Find where the given text appears and provide that cell's center as [x, y] coordinate. 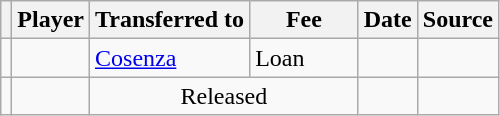
Date [388, 20]
Player [51, 20]
Loan [304, 58]
Source [458, 20]
Released [224, 96]
Transferred to [170, 20]
Fee [304, 20]
Cosenza [170, 58]
